Capture the cell that displays the provided text and extract its [X, Y] central coordinate. 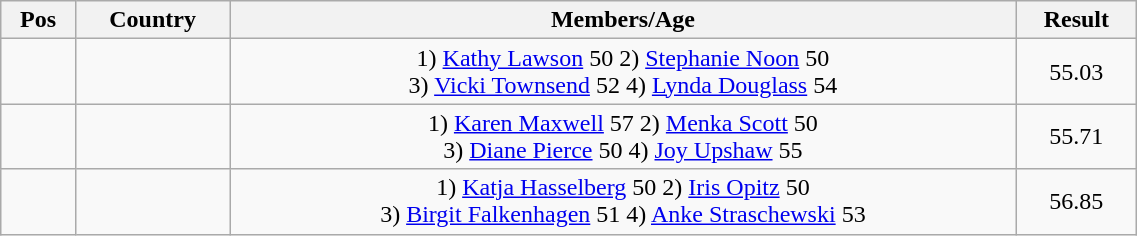
56.85 [1076, 202]
1) Kathy Lawson 50 2) Stephanie Noon 503) Vicki Townsend 52 4) Lynda Douglass 54 [623, 72]
1) Katja Hasselberg 50 2) Iris Opitz 503) Birgit Falkenhagen 51 4) Anke Straschewski 53 [623, 202]
55.03 [1076, 72]
1) Karen Maxwell 57 2) Menka Scott 503) Diane Pierce 50 4) Joy Upshaw 55 [623, 136]
Members/Age [623, 20]
55.71 [1076, 136]
Country [152, 20]
Result [1076, 20]
Pos [38, 20]
